Provide the (x, y) coordinate of the cell's center where the given text is located.  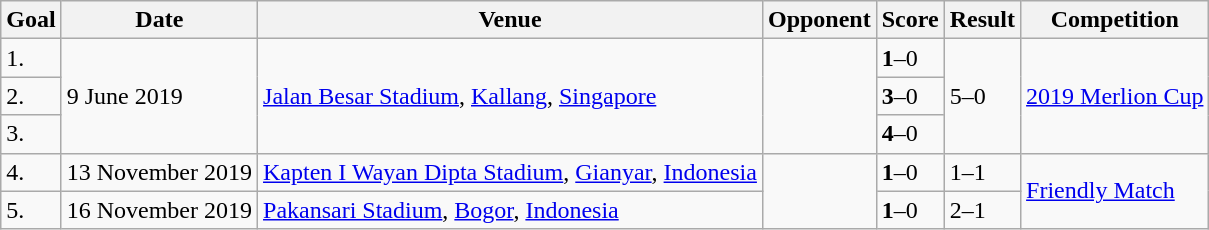
Competition (1115, 20)
5–0 (982, 96)
2. (31, 96)
Score (910, 20)
3. (31, 134)
1–1 (982, 172)
1. (31, 58)
Pakansari Stadium, Bogor, Indonesia (510, 210)
Goal (31, 20)
4–0 (910, 134)
16 November 2019 (159, 210)
Opponent (819, 20)
Venue (510, 20)
2019 Merlion Cup (1115, 96)
5. (31, 210)
9 June 2019 (159, 96)
Date (159, 20)
Jalan Besar Stadium, Kallang, Singapore (510, 96)
Result (982, 20)
3–0 (910, 96)
13 November 2019 (159, 172)
4. (31, 172)
Kapten I Wayan Dipta Stadium, Gianyar, Indonesia (510, 172)
2–1 (982, 210)
Friendly Match (1115, 191)
